Identify which cell holds the provided text, then report its (X, Y) central coordinate. 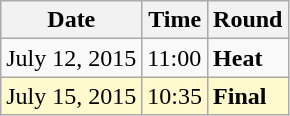
Final (248, 96)
10:35 (175, 96)
Date (72, 20)
July 15, 2015 (72, 96)
July 12, 2015 (72, 58)
11:00 (175, 58)
Time (175, 20)
Heat (248, 58)
Round (248, 20)
